Determine the [X, Y] coordinate at the center of the cell enclosing the given text.  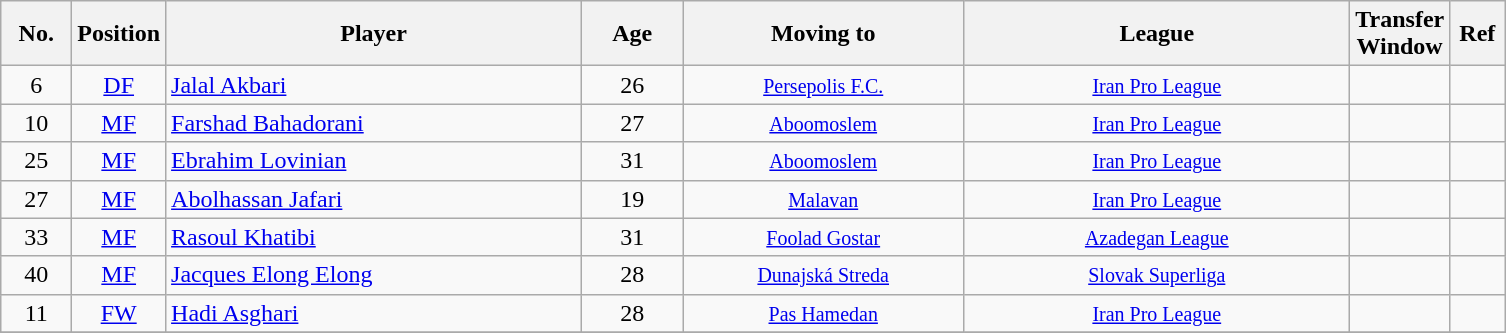
Pas Hamedan [824, 313]
Moving to [824, 34]
Position [119, 34]
Ref [1477, 34]
DF [119, 85]
Farshad Bahadorani [374, 123]
Player [374, 34]
League [1157, 34]
Azadegan League [1157, 237]
26 [632, 85]
11 [36, 313]
19 [632, 199]
Dunajská Streda [824, 275]
10 [36, 123]
Slovak Superliga [1157, 275]
Jacques Elong Elong [374, 275]
6 [36, 85]
Ebrahim Lovinian [374, 161]
Persepolis F.C. [824, 85]
Abolhassan Jafari [374, 199]
No. [36, 34]
Transfer Window [1400, 34]
Malavan [824, 199]
Rasoul Khatibi [374, 237]
25 [36, 161]
FW [119, 313]
Hadi Asghari [374, 313]
Foolad Gostar [824, 237]
Age [632, 34]
33 [36, 237]
Jalal Akbari [374, 85]
40 [36, 275]
